Return [X, Y] of the center of cell containing provided text 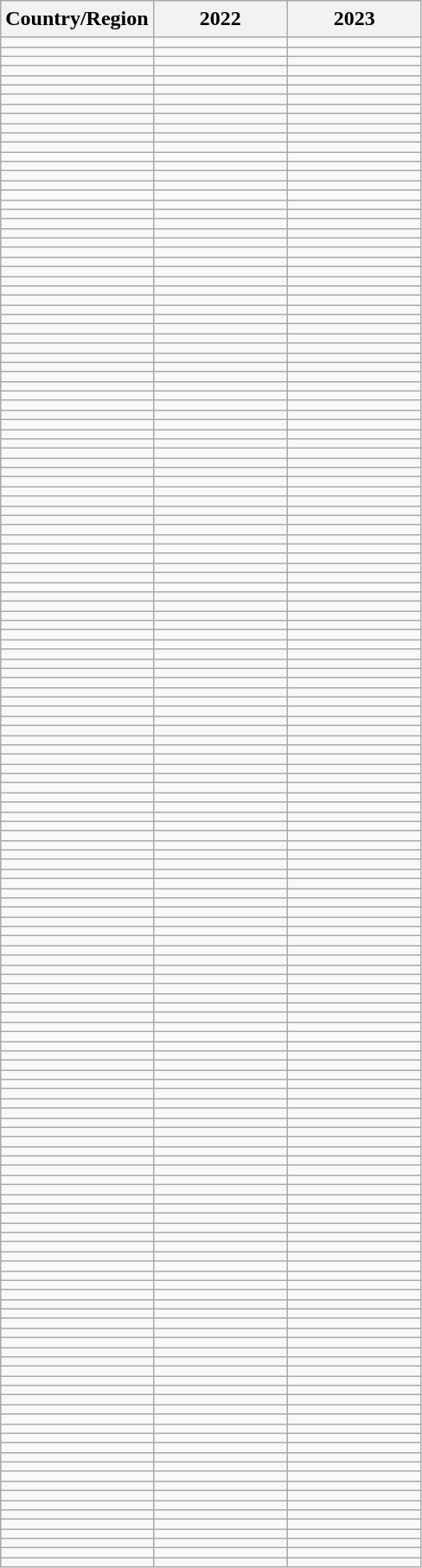
Country/Region [77, 19]
2022 [220, 19]
2023 [355, 19]
